From the cell containing the given text, extract its center point as (x, y) coordinate. 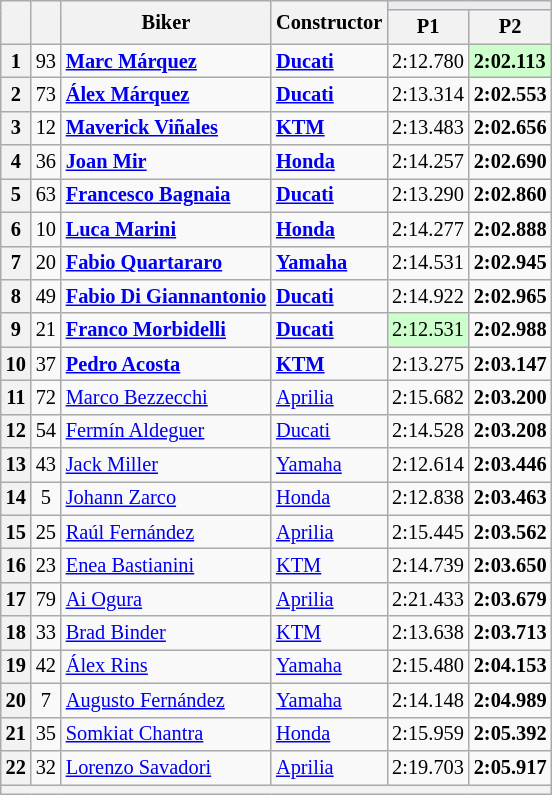
2:15.480 (428, 666)
Francesco Bagnaia (166, 195)
Marc Márquez (166, 61)
79 (46, 599)
2:03.650 (510, 565)
2:13.314 (428, 94)
25 (46, 532)
2 (16, 94)
13 (16, 465)
P1 (428, 27)
Maverick Viñales (166, 128)
2:03.200 (510, 397)
Jack Miller (166, 465)
2:14.277 (428, 229)
4 (16, 162)
2:02.690 (510, 162)
18 (16, 633)
2:02.965 (510, 296)
2:03.562 (510, 532)
Joan Mir (166, 162)
2:04.989 (510, 700)
23 (46, 565)
Johann Zarco (166, 498)
22 (16, 767)
2:12.531 (428, 330)
35 (46, 734)
2:15.682 (428, 397)
Franco Morbidelli (166, 330)
2:12.780 (428, 61)
2:12.838 (428, 498)
Luca Marini (166, 229)
2:03.463 (510, 498)
Pedro Acosta (166, 364)
2:05.392 (510, 734)
Lorenzo Savadori (166, 767)
9 (16, 330)
2:02.656 (510, 128)
Fermín Aldeguer (166, 431)
2:12.614 (428, 465)
8 (16, 296)
Constructor (329, 22)
2:14.148 (428, 700)
2:14.257 (428, 162)
Brad Binder (166, 633)
Fabio Quartararo (166, 263)
36 (46, 162)
32 (46, 767)
2:14.922 (428, 296)
63 (46, 195)
Ai Ogura (166, 599)
19 (16, 666)
Álex Márquez (166, 94)
42 (46, 666)
93 (46, 61)
2:14.739 (428, 565)
2:05.917 (510, 767)
Álex Rins (166, 666)
6 (16, 229)
2:02.113 (510, 61)
P2 (510, 27)
2:04.153 (510, 666)
49 (46, 296)
43 (46, 465)
2:15.445 (428, 532)
14 (16, 498)
2:14.528 (428, 431)
16 (16, 565)
73 (46, 94)
2:19.703 (428, 767)
2:02.888 (510, 229)
2:02.553 (510, 94)
2:02.988 (510, 330)
Augusto Fernández (166, 700)
2:14.531 (428, 263)
2:13.290 (428, 195)
2:13.638 (428, 633)
2:13.483 (428, 128)
33 (46, 633)
2:13.275 (428, 364)
2:03.446 (510, 465)
2:03.208 (510, 431)
17 (16, 599)
Marco Bezzecchi (166, 397)
Somkiat Chantra (166, 734)
Enea Bastianini (166, 565)
37 (46, 364)
2:03.713 (510, 633)
2:21.433 (428, 599)
11 (16, 397)
Raúl Fernández (166, 532)
15 (16, 532)
2:02.945 (510, 263)
2:03.679 (510, 599)
2:02.860 (510, 195)
3 (16, 128)
2:03.147 (510, 364)
Biker (166, 22)
72 (46, 397)
Fabio Di Giannantonio (166, 296)
2:15.959 (428, 734)
54 (46, 431)
1 (16, 61)
